Find where the given text appears and provide that cell's center as (X, Y) coordinate. 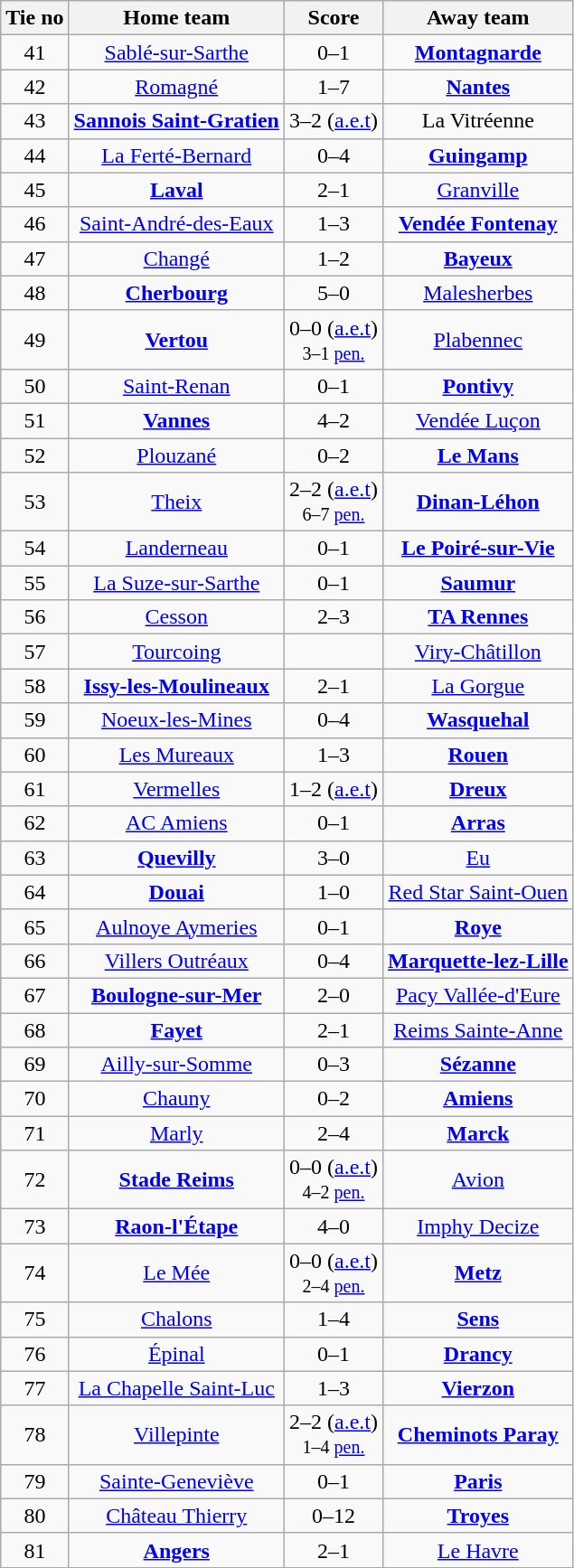
Chauny (176, 1099)
42 (34, 87)
70 (34, 1099)
54 (34, 549)
Cheminots Paray (479, 1435)
5–0 (334, 293)
Saumur (479, 583)
62 (34, 823)
Douai (176, 892)
Noeux-les-Mines (176, 720)
66 (34, 961)
64 (34, 892)
Plabennec (479, 340)
68 (34, 1029)
52 (34, 455)
Arras (479, 823)
0–3 (334, 1065)
4–0 (334, 1226)
45 (34, 190)
Issy-les-Moulineaux (176, 686)
Boulogne-sur-Mer (176, 995)
La Gorgue (479, 686)
46 (34, 224)
76 (34, 1354)
Vermelles (176, 789)
59 (34, 720)
50 (34, 386)
79 (34, 1481)
49 (34, 340)
0–0 (a.e.t)2–4 pen. (334, 1272)
72 (34, 1180)
Away team (479, 18)
Vierzon (479, 1388)
48 (34, 293)
43 (34, 121)
AC Amiens (176, 823)
Raon-l'Étape (176, 1226)
0–0 (a.e.t)4–2 pen. (334, 1180)
2–0 (334, 995)
Reims Sainte-Anne (479, 1029)
Épinal (176, 1354)
Saint-Renan (176, 386)
Sainte-Geneviève (176, 1481)
Villers Outréaux (176, 961)
47 (34, 258)
Dinan-Léhon (479, 502)
77 (34, 1388)
80 (34, 1516)
Le Poiré-sur-Vie (479, 549)
La Chapelle Saint-Luc (176, 1388)
63 (34, 858)
Granville (479, 190)
0–12 (334, 1516)
Sablé-sur-Sarthe (176, 52)
La Vitréenne (479, 121)
Stade Reims (176, 1180)
2–3 (334, 617)
Villepinte (176, 1435)
61 (34, 789)
Roye (479, 926)
Eu (479, 858)
1–0 (334, 892)
Pacy Vallée-d'Eure (479, 995)
Guingamp (479, 155)
44 (34, 155)
71 (34, 1133)
Troyes (479, 1516)
74 (34, 1272)
Tourcoing (176, 652)
0–0 (a.e.t)3–1 pen. (334, 340)
Red Star Saint-Ouen (479, 892)
1–2 (a.e.t) (334, 789)
Malesherbes (479, 293)
Le Mans (479, 455)
Le Havre (479, 1550)
60 (34, 755)
Le Mée (176, 1272)
Chalons (176, 1319)
Tie no (34, 18)
Saint-André-des-Eaux (176, 224)
Fayet (176, 1029)
Marly (176, 1133)
Château Thierry (176, 1516)
La Suze-sur-Sarthe (176, 583)
Amiens (479, 1099)
Vertou (176, 340)
Paris (479, 1481)
Sens (479, 1319)
Sézanne (479, 1065)
Landerneau (176, 549)
Sannois Saint-Gratien (176, 121)
69 (34, 1065)
2–2 (a.e.t)1–4 pen. (334, 1435)
Aulnoye Aymeries (176, 926)
Home team (176, 18)
53 (34, 502)
3–0 (334, 858)
65 (34, 926)
La Ferté-Bernard (176, 155)
3–2 (a.e.t) (334, 121)
Imphy Decize (479, 1226)
Drancy (479, 1354)
Wasquehal (479, 720)
Nantes (479, 87)
Pontivy (479, 386)
2–2 (a.e.t)6–7 pen. (334, 502)
Laval (176, 190)
Marck (479, 1133)
56 (34, 617)
Changé (176, 258)
Quevilly (176, 858)
Viry-Châtillon (479, 652)
Rouen (479, 755)
57 (34, 652)
51 (34, 420)
Dreux (479, 789)
4–2 (334, 420)
Les Mureaux (176, 755)
1–2 (334, 258)
Vendée Luçon (479, 420)
Cesson (176, 617)
Vendée Fontenay (479, 224)
TA Rennes (479, 617)
73 (34, 1226)
81 (34, 1550)
Montagnarde (479, 52)
Ailly-sur-Somme (176, 1065)
75 (34, 1319)
Marquette-lez-Lille (479, 961)
Cherbourg (176, 293)
78 (34, 1435)
1–4 (334, 1319)
1–7 (334, 87)
Avion (479, 1180)
Romagné (176, 87)
41 (34, 52)
Metz (479, 1272)
Vannes (176, 420)
67 (34, 995)
Score (334, 18)
Angers (176, 1550)
Theix (176, 502)
55 (34, 583)
Plouzané (176, 455)
2–4 (334, 1133)
58 (34, 686)
Bayeux (479, 258)
